For the text-containing cell, return its midpoint in [X, Y] coordinate format. 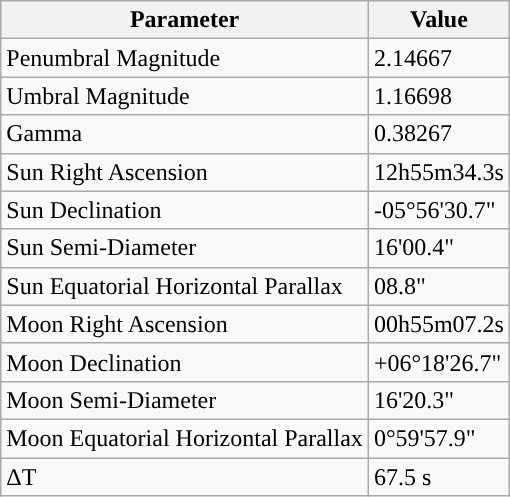
00h55m07.2s [438, 324]
Moon Semi-Diameter [185, 400]
ΔT [185, 477]
Sun Right Ascension [185, 172]
16'00.4" [438, 248]
Parameter [185, 20]
Umbral Magnitude [185, 96]
0°59'57.9" [438, 438]
Moon Right Ascension [185, 324]
12h55m34.3s [438, 172]
Value [438, 20]
Sun Equatorial Horizontal Parallax [185, 286]
Moon Equatorial Horizontal Parallax [185, 438]
Gamma [185, 134]
Sun Semi-Diameter [185, 248]
1.16698 [438, 96]
Penumbral Magnitude [185, 58]
0.38267 [438, 134]
16'20.3" [438, 400]
08.8" [438, 286]
Sun Declination [185, 210]
Moon Declination [185, 362]
+06°18'26.7" [438, 362]
67.5 s [438, 477]
2.14667 [438, 58]
-05°56'30.7" [438, 210]
